Provide the [X, Y] coordinate of the cell's center where the given text is located.  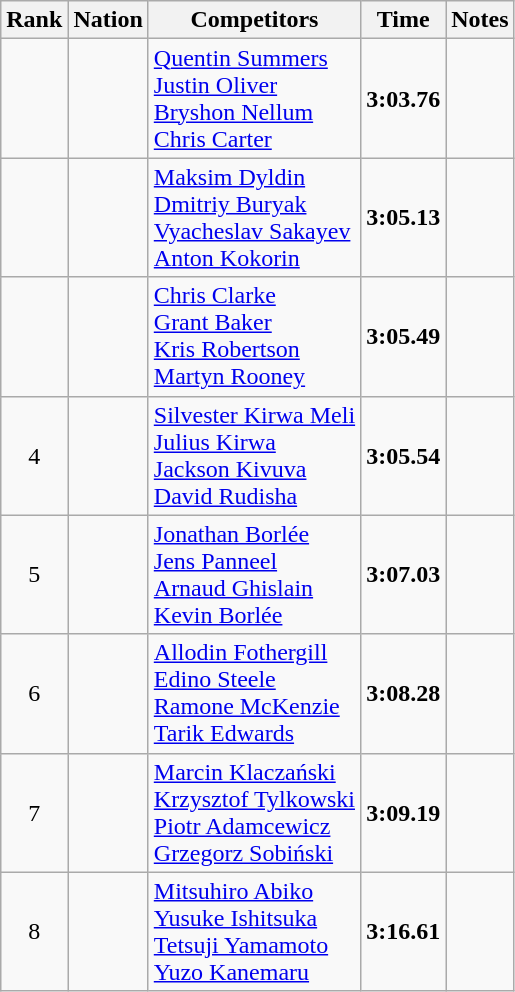
Maksim DyldinDmitriy BuryakVyacheslav SakayevAnton Kokorin [254, 218]
Mitsuhiro AbikoYusuke IshitsukaTetsuji YamamotoYuzo Kanemaru [254, 932]
Competitors [254, 20]
3:05.13 [404, 218]
3:07.03 [404, 574]
5 [34, 574]
3:05.49 [404, 336]
Chris ClarkeGrant BakerKris RobertsonMartyn Rooney [254, 336]
Jonathan BorléeJens PanneelArnaud GhislainKevin Borlée [254, 574]
Nation [108, 20]
Allodin FothergillEdino SteeleRamone McKenzieTarik Edwards [254, 694]
6 [34, 694]
Rank [34, 20]
Silvester Kirwa MeliJulius KirwaJackson KivuvaDavid Rudisha [254, 456]
3:05.54 [404, 456]
3:16.61 [404, 932]
Marcin KlaczańskiKrzysztof TylkowskiPiotr AdamcewiczGrzegorz Sobiński [254, 812]
4 [34, 456]
Notes [480, 20]
3:09.19 [404, 812]
8 [34, 932]
3:08.28 [404, 694]
7 [34, 812]
Quentin SummersJustin OliverBryshon NellumChris Carter [254, 98]
Time [404, 20]
3:03.76 [404, 98]
